Determine the [X, Y] coordinate at the center of the cell enclosing the given text.  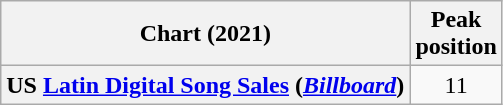
Peakposition [456, 34]
US Latin Digital Song Sales (Billboard) [206, 85]
Chart (2021) [206, 34]
11 [456, 85]
